Provide the [x, y] coordinate of the cell's center where the given text is located.  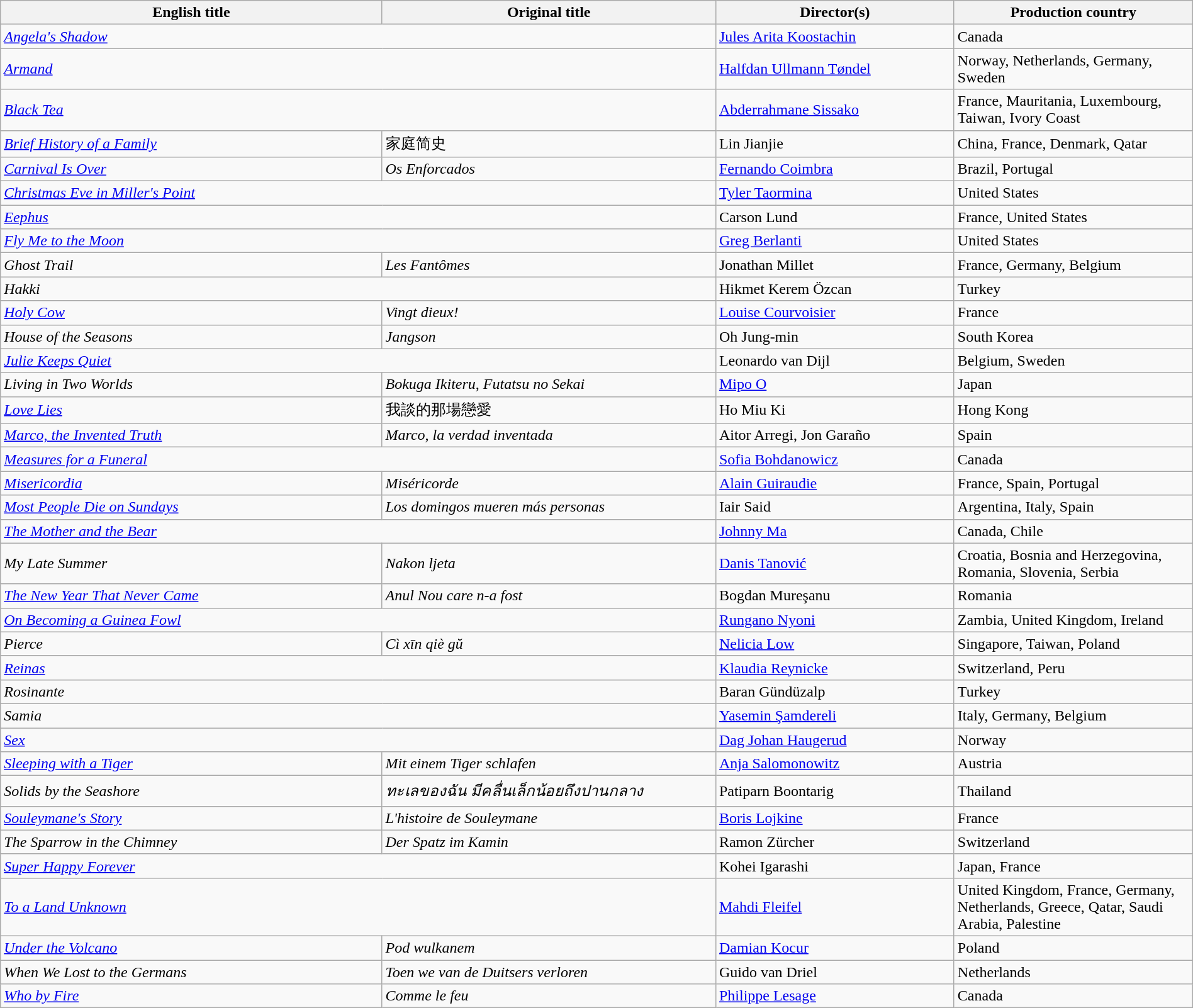
Carnival Is Over [191, 169]
Original title [549, 13]
Damian Kocur [834, 948]
Armand [359, 69]
Halfdan Ullmann Tøndel [834, 69]
Baran Gündüzalp [834, 692]
Poland [1073, 948]
Mahdi Fleifel [834, 907]
Switzerland, Peru [1073, 668]
Greg Berlanti [834, 241]
Souleymane's Story [191, 818]
Louise Courvoisier [834, 313]
Danis Tanović [834, 564]
Miséricorde [549, 483]
Dag Johan Haugerud [834, 739]
Bokuga Ikiteru, Futatsu no Sekai [549, 384]
Nelicia Low [834, 644]
Living in Two Worlds [191, 384]
Abderrahmane Sissako [834, 109]
France, United States [1073, 217]
Misericordia [191, 483]
Brazil, Portugal [1073, 169]
On Becoming a Guinea Fowl [359, 620]
Pierce [191, 644]
Vingt dieux! [549, 313]
Mit einem Tiger schlafen [549, 764]
To a Land Unknown [359, 907]
Singapore, Taiwan, Poland [1073, 644]
House of the Seasons [191, 337]
Ho Miu Ki [834, 410]
Rungano Nyoni [834, 620]
Kohei Igarashi [834, 866]
Switzerland [1073, 842]
Japan [1073, 384]
Pod wulkanem [549, 948]
France, Spain, Portugal [1073, 483]
Nakon ljeta [549, 564]
South Korea [1073, 337]
ทะเลของฉัน มีคลื่นเล็กน้อยถึงปานกลาง [549, 792]
Der Spatz im Kamin [549, 842]
When We Lost to the Germans [191, 972]
France, Mauritania, Luxembourg, Taiwan, Ivory Coast [1073, 109]
Angela's Shadow [359, 36]
Spain [1073, 435]
Aitor Arregi, Jon Garaño [834, 435]
Julie Keeps Quiet [359, 361]
Thailand [1073, 792]
Cì xīn qiè gŭ [549, 644]
Under the Volcano [191, 948]
Oh Jung-min [834, 337]
Rosinante [359, 692]
Director(s) [834, 13]
Brief History of a Family [191, 143]
Toen we van de Duitsers verloren [549, 972]
United Kingdom, France, Germany, Netherlands, Greece, Qatar, Saudi Arabia, Palestine [1073, 907]
Sex [359, 739]
Norway [1073, 739]
Carson Lund [834, 217]
Argentina, Italy, Spain [1073, 507]
Jules Arita Koostachin [834, 36]
Canada, Chile [1073, 531]
Fly Me to the Moon [359, 241]
Christmas Eve in Miller's Point [359, 193]
Fernando Coimbra [834, 169]
我談的那場戀愛 [549, 410]
Measures for a Funeral [359, 459]
Reinas [359, 668]
Philippe Lesage [834, 996]
Norway, Netherlands, Germany, Sweden [1073, 69]
Austria [1073, 764]
Patiparn Boontarig [834, 792]
Johnny Ma [834, 531]
Boris Lojkine [834, 818]
Jangson [549, 337]
Romania [1073, 596]
Croatia, Bosnia and Herzegovina, Romania, Slovenia, Serbia [1073, 564]
The New Year That Never Came [191, 596]
Hikmet Kerem Özcan [834, 289]
Who by Fire [191, 996]
Eephus [359, 217]
Netherlands [1073, 972]
Black Tea [359, 109]
Most People Die on Sundays [191, 507]
Zambia, United Kingdom, Ireland [1073, 620]
家庭简史 [549, 143]
English title [191, 13]
Super Happy Forever [359, 866]
Alain Guiraudie [834, 483]
Leonardo van Dijl [834, 361]
Les Fantômes [549, 265]
Production country [1073, 13]
Tyler Taormina [834, 193]
Anul Nou care n-a fost [549, 596]
Hong Kong [1073, 410]
Comme le feu [549, 996]
Sleeping with a Tiger [191, 764]
Belgium, Sweden [1073, 361]
Marco, la verdad inventada [549, 435]
My Late Summer [191, 564]
Klaudia Reynicke [834, 668]
Samia [359, 715]
Anja Salomonowitz [834, 764]
The Sparrow in the Chimney [191, 842]
Iair Said [834, 507]
L'histoire de Souleymane [549, 818]
Los domingos mueren más personas [549, 507]
Japan, France [1073, 866]
Solids by the Seashore [191, 792]
Os Enforcados [549, 169]
France, Germany, Belgium [1073, 265]
Marco, the Invented Truth [191, 435]
Guido van Driel [834, 972]
The Mother and the Bear [359, 531]
Yasemin Şamdereli [834, 715]
Jonathan Millet [834, 265]
Mipo O [834, 384]
Hakki [359, 289]
Italy, Germany, Belgium [1073, 715]
China, France, Denmark, Qatar [1073, 143]
Ghost Trail [191, 265]
Holy Cow [191, 313]
Love Lies [191, 410]
Bogdan Mureşanu [834, 596]
Lin Jianjie [834, 143]
Ramon Zürcher [834, 842]
Sofia Bohdanowicz [834, 459]
